Pinpoint the cell where the given text exists, returning its (X, Y) midpoint coordinate. 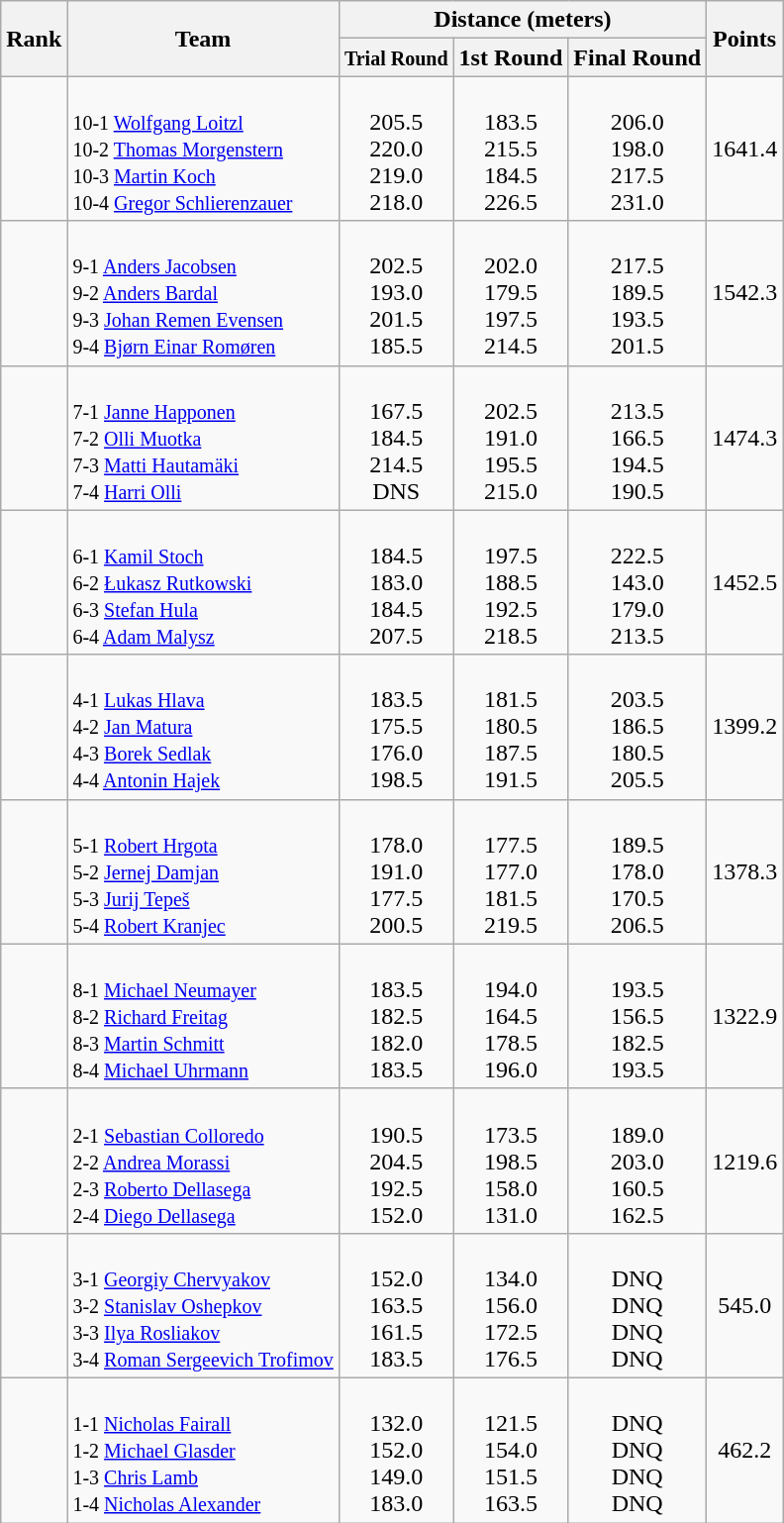
183.5182.5182.0183.5 (396, 1016)
222.5143.0179.0213.5 (637, 582)
462.2 (744, 1450)
206.0198.0217.5231.0 (637, 149)
202.5191.0195.5215.0 (511, 438)
1474.3 (744, 438)
1542.3 (744, 293)
1-1 Nicholas Fairall 1-2 Michael Glasder1-3 Chris Lamb1-4 Nicholas Alexander (203, 1450)
5-1 Robert Hrgota 5-2 Jernej Damjan5-3 Jurij Tepeš5-4 Robert Kranjec (203, 871)
183.5175.5176.0198.5 (396, 727)
Rank (34, 39)
10-1 Wolfgang Loitzl10-2 Thomas Morgenstern10-3 Martin Koch10-4 Gregor Schlierenzauer (203, 149)
9-1 Anders Jacobsen9-2 Anders Bardal9-3 Johan Remen Evensen9-4 Bjørn Einar Romøren (203, 293)
167.5184.5214.5DNS (396, 438)
203.5186.5180.5205.5 (637, 727)
1st Round (511, 57)
1641.4 (744, 149)
2-1 Sebastian Colloredo 2-2 Andrea Morassi2-3 Roberto Dellasega2-4 Diego Dellasega (203, 1161)
181.5180.5187.5191.5 (511, 727)
189.0203.0160.5162.5 (637, 1161)
173.5198.5158.0131.0 (511, 1161)
Team (203, 39)
Trial Round (396, 57)
190.5204.5192.5152.0 (396, 1161)
Distance (meters) (523, 20)
545.0 (744, 1305)
213.5166.5194.5190.5 (637, 438)
197.5188.5192.5218.5 (511, 582)
177.5177.0181.5219.5 (511, 871)
184.5183.0184.5207.5 (396, 582)
Points (744, 39)
202.0179.5197.5214.5 (511, 293)
183.5215.5184.5226.5 (511, 149)
DNQDNQDNQ DNQ (637, 1450)
1322.9 (744, 1016)
Final Round (637, 57)
132.0152.0149.0183.0 (396, 1450)
217.5189.5193.5201.5 (637, 293)
1399.2 (744, 727)
7-1 Janne Happonen 7-2 Olli Muotka7-3 Matti Hautamäki7-4 Harri Olli (203, 438)
1378.3 (744, 871)
8-1 Michael Neumayer 8-2 Richard Freitag8-3 Martin Schmitt8-4 Michael Uhrmann (203, 1016)
134.0156.0172.5176.5 (511, 1305)
4-1 Lukas Hlava 4-2 Jan Matura4-3 Borek Sedlak4-4 Antonin Hajek (203, 727)
1452.5 (744, 582)
189.5178.0170.5206.5 (637, 871)
DNQDNQDNQDNQ (637, 1305)
194.0164.5178.5196.0 (511, 1016)
1219.6 (744, 1161)
178.0191.0177.5200.5 (396, 871)
193.5156.5182.5193.5 (637, 1016)
205.5220.0219.0218.0 (396, 149)
152.0163.5161.5183.5 (396, 1305)
6-1 Kamil Stoch 6-2 Łukasz Rutkowski6-3 Stefan Hula6-4 Adam Malysz (203, 582)
202.5193.0201.5185.5 (396, 293)
121.5154.0151.5163.5 (511, 1450)
3-1 Georgiy Chervyakov 3-2 Stanislav Oshepkov3-3 Ilya Rosliakov3-4 Roman Sergeevich Trofimov (203, 1305)
